Detect which cell encompasses the target text, then output its [X, Y] center coordinate. 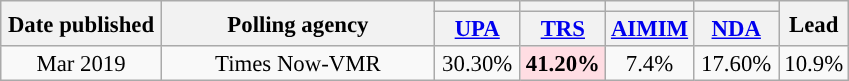
Date published [82, 24]
Lead [814, 24]
NDA [736, 30]
UPA [477, 30]
7.4% [650, 64]
TRS [563, 30]
Mar 2019 [82, 64]
Times Now-VMR [298, 64]
41.20% [563, 64]
Polling agency [298, 24]
30.30% [477, 64]
17.60% [736, 64]
AIMIM [650, 30]
10.9% [814, 64]
